Scan for the cell matching the given text and deliver its [x, y] coordinate at center. 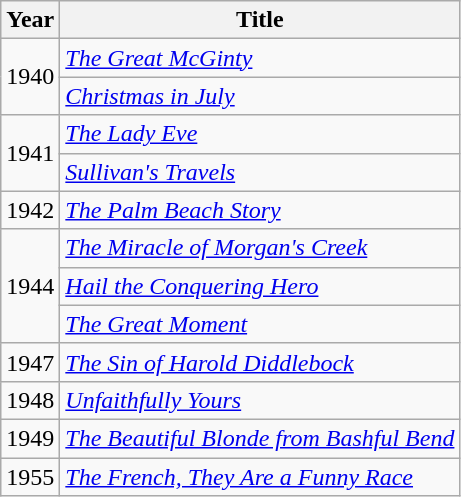
1948 [30, 400]
1947 [30, 362]
Year [30, 20]
1949 [30, 438]
1942 [30, 210]
Christmas in July [260, 96]
The Lady Eve [260, 134]
1944 [30, 286]
Sullivan's Travels [260, 172]
1941 [30, 153]
Unfaithfully Yours [260, 400]
1940 [30, 77]
The Palm Beach Story [260, 210]
Hail the Conquering Hero [260, 286]
The Great McGinty [260, 58]
The Great Moment [260, 324]
The Beautiful Blonde from Bashful Bend [260, 438]
The French, They Are a Funny Race [260, 477]
Title [260, 20]
1955 [30, 477]
The Miracle of Morgan's Creek [260, 248]
The Sin of Harold Diddlebock [260, 362]
